Extract the [X, Y] coordinate from the center of the cell holding the provided text.  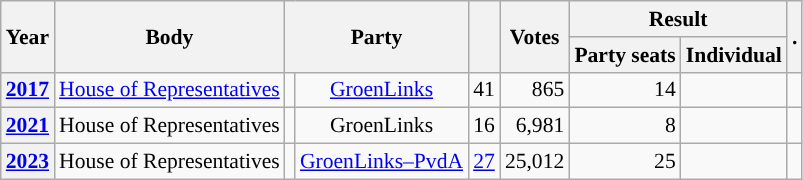
865 [534, 90]
41 [484, 90]
Party [376, 36]
16 [484, 126]
8 [624, 126]
14 [624, 90]
2023 [28, 162]
Body [170, 36]
Votes [534, 36]
GroenLinks–PvdA [382, 162]
Party seats [624, 55]
27 [484, 162]
Result [678, 19]
2021 [28, 126]
. [795, 36]
6,981 [534, 126]
25 [624, 162]
Individual [734, 55]
Year [28, 36]
25,012 [534, 162]
2017 [28, 90]
